Pinpoint the cell where the given text exists, returning its (x, y) midpoint coordinate. 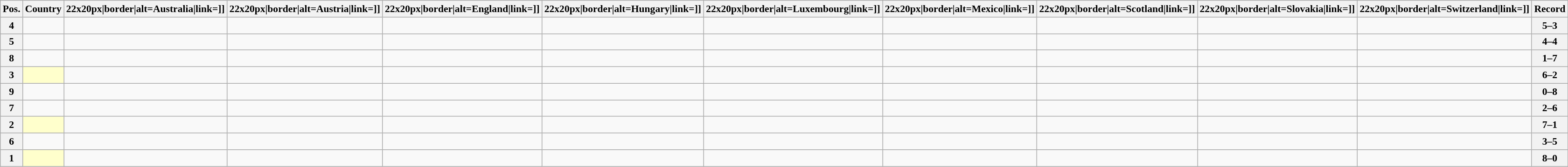
8–0 (1550, 158)
22x20px|border|alt=Australia|link=]] (146, 9)
22x20px|border|alt=Slovakia|link=]] (1277, 9)
3–5 (1550, 141)
22x20px|border|alt=Switzerland|link=]] (1444, 9)
4–4 (1550, 42)
7–1 (1550, 125)
22x20px|border|alt=Luxembourg|link=]] (793, 9)
0–8 (1550, 92)
22x20px|border|alt=Hungary|link=]] (623, 9)
8 (12, 59)
1–7 (1550, 59)
22x20px|border|alt=England|link=]] (462, 9)
Pos. (12, 9)
7 (12, 108)
22x20px|border|alt=Austria|link=]] (305, 9)
4 (12, 26)
9 (12, 92)
1 (12, 158)
5 (12, 42)
3 (12, 75)
22x20px|border|alt=Mexico|link=]] (960, 9)
5–3 (1550, 26)
Record (1550, 9)
6 (12, 141)
Country (43, 9)
6–2 (1550, 75)
2–6 (1550, 108)
22x20px|border|alt=Scotland|link=]] (1117, 9)
2 (12, 125)
